Extract the (X, Y) coordinate from the center of the cell holding the provided text.  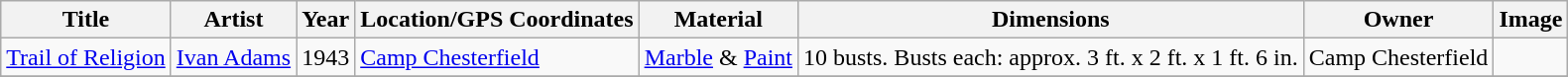
Location/GPS Coordinates (497, 20)
Material (718, 20)
1943 (325, 57)
Artist (233, 20)
Owner (1398, 20)
Marble & Paint (718, 57)
10 busts. Busts each: approx. 3 ft. x 2 ft. x 1 ft. 6 in. (1050, 57)
Title (86, 20)
Year (325, 20)
Image (1531, 20)
Trail of Religion (86, 57)
Dimensions (1050, 20)
Ivan Adams (233, 57)
